Return the (X, Y) coordinate for the center point of the cell that contains the specified text.  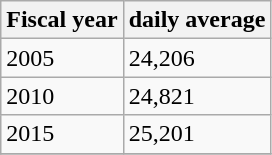
Fiscal year (62, 20)
2010 (62, 96)
daily average (197, 20)
24,206 (197, 58)
2005 (62, 58)
25,201 (197, 134)
2015 (62, 134)
24,821 (197, 96)
